Detect which cell encompasses the target text, then output its (x, y) center coordinate. 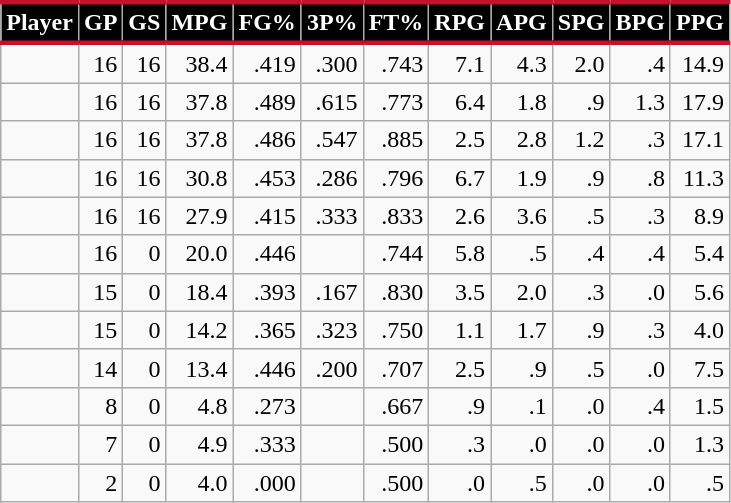
.393 (267, 292)
7.1 (460, 63)
.833 (396, 216)
PPG (700, 22)
GS (144, 22)
8 (100, 406)
6.4 (460, 102)
.000 (267, 483)
RPG (460, 22)
13.4 (200, 368)
3.6 (522, 216)
30.8 (200, 178)
.300 (332, 63)
7 (100, 444)
.323 (332, 330)
.615 (332, 102)
.667 (396, 406)
.8 (640, 178)
.365 (267, 330)
SPG (581, 22)
.707 (396, 368)
1.5 (700, 406)
MPG (200, 22)
.796 (396, 178)
2 (100, 483)
38.4 (200, 63)
5.4 (700, 254)
.885 (396, 140)
Player (40, 22)
APG (522, 22)
5.8 (460, 254)
.286 (332, 178)
.200 (332, 368)
4.3 (522, 63)
1.2 (581, 140)
17.9 (700, 102)
.167 (332, 292)
6.7 (460, 178)
.750 (396, 330)
17.1 (700, 140)
FG% (267, 22)
4.8 (200, 406)
.773 (396, 102)
.486 (267, 140)
7.5 (700, 368)
2.8 (522, 140)
3.5 (460, 292)
.744 (396, 254)
.547 (332, 140)
14.9 (700, 63)
14.2 (200, 330)
1.7 (522, 330)
18.4 (200, 292)
.830 (396, 292)
1.1 (460, 330)
3P% (332, 22)
.1 (522, 406)
.743 (396, 63)
BPG (640, 22)
2.6 (460, 216)
1.8 (522, 102)
1.9 (522, 178)
.489 (267, 102)
20.0 (200, 254)
.273 (267, 406)
.415 (267, 216)
.419 (267, 63)
11.3 (700, 178)
27.9 (200, 216)
5.6 (700, 292)
8.9 (700, 216)
14 (100, 368)
FT% (396, 22)
.453 (267, 178)
GP (100, 22)
4.9 (200, 444)
